Pinpoint the cell where the given text exists, returning its (X, Y) midpoint coordinate. 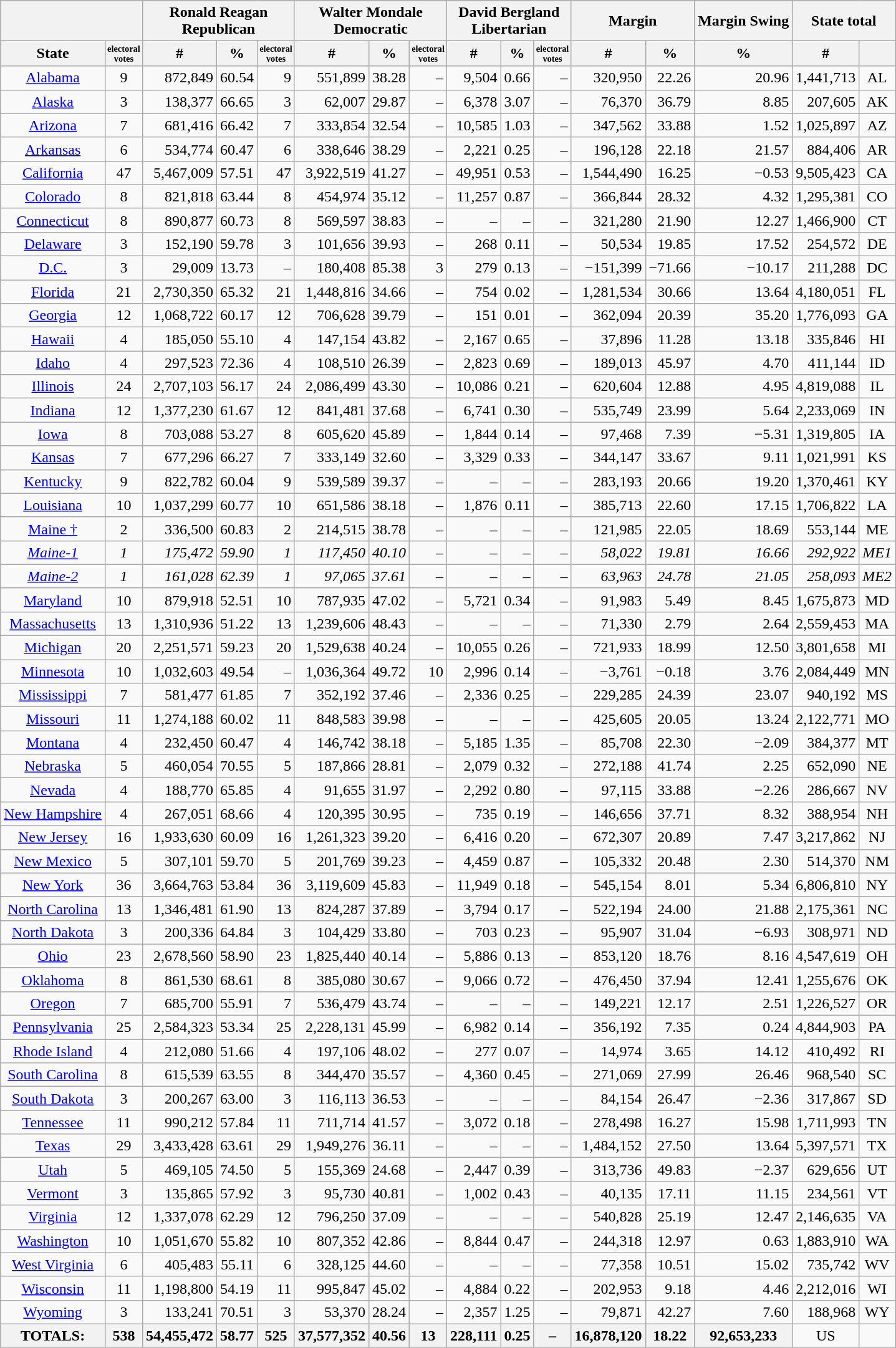
2,823 (474, 363)
1,068,722 (180, 315)
271,069 (609, 1075)
1,466,900 (826, 220)
18.69 (743, 529)
180,408 (332, 268)
872,849 (180, 78)
49,951 (474, 173)
19.20 (743, 481)
40,135 (609, 1193)
12.17 (670, 1003)
44.60 (389, 1264)
24.78 (670, 576)
77,358 (609, 1264)
2.25 (743, 766)
39.20 (389, 837)
735 (474, 814)
71,330 (609, 623)
3.76 (743, 672)
37.09 (389, 1217)
1,002 (474, 1193)
3,801,658 (826, 648)
615,539 (180, 1075)
1,337,078 (180, 1217)
−2.26 (743, 790)
0.66 (518, 78)
FL (877, 292)
15.02 (743, 1264)
9.11 (743, 458)
New York (53, 885)
Kansas (53, 458)
49.54 (237, 672)
36.11 (389, 1146)
277 (474, 1051)
677,296 (180, 458)
101,656 (332, 244)
CT (877, 220)
6,806,810 (826, 885)
211,288 (826, 268)
South Carolina (53, 1075)
38.28 (389, 78)
12.97 (670, 1241)
0.65 (518, 339)
11.28 (670, 339)
Michigan (53, 648)
522,194 (609, 908)
317,867 (826, 1099)
28.81 (389, 766)
384,377 (826, 743)
AR (877, 149)
1,021,991 (826, 458)
30.95 (389, 814)
IA (877, 434)
990,212 (180, 1122)
5,467,009 (180, 173)
8.85 (743, 102)
344,470 (332, 1075)
1.03 (518, 125)
61.90 (237, 908)
335,846 (826, 339)
IN (877, 410)
US (826, 1336)
3.07 (518, 102)
5,397,571 (826, 1146)
22.18 (670, 149)
39.37 (389, 481)
1,370,461 (826, 481)
9,505,423 (826, 173)
40.14 (389, 956)
28.24 (389, 1312)
388,954 (826, 814)
91,983 (609, 600)
17.11 (670, 1193)
10,055 (474, 648)
344,147 (609, 458)
State (53, 54)
1.25 (518, 1312)
Delaware (53, 244)
685,700 (180, 1003)
1,876 (474, 505)
8.32 (743, 814)
MN (877, 672)
37,896 (609, 339)
60.17 (237, 315)
New Mexico (53, 861)
411,144 (826, 363)
59.70 (237, 861)
ME (877, 529)
60.77 (237, 505)
2,228,131 (332, 1028)
338,646 (332, 149)
1,036,364 (332, 672)
59.90 (237, 552)
995,847 (332, 1288)
37.71 (670, 814)
706,628 (332, 315)
19.81 (670, 552)
HI (877, 339)
308,971 (826, 932)
1,295,381 (826, 196)
212,080 (180, 1051)
138,377 (180, 102)
352,192 (332, 695)
620,604 (609, 387)
60.73 (237, 220)
MA (877, 623)
2,707,103 (180, 387)
−0.53 (743, 173)
12.27 (743, 220)
244,318 (609, 1241)
10,086 (474, 387)
63.00 (237, 1099)
55.82 (237, 1241)
0.69 (518, 363)
Maine † (53, 529)
ND (877, 932)
Minnesota (53, 672)
535,749 (609, 410)
43.74 (389, 1003)
63.61 (237, 1146)
KS (877, 458)
2.79 (670, 623)
IL (877, 387)
25.19 (670, 1217)
AK (877, 102)
8,844 (474, 1241)
0.21 (518, 387)
333,854 (332, 125)
0.80 (518, 790)
188,968 (826, 1312)
24.00 (670, 908)
8.01 (670, 885)
38.83 (389, 220)
66.65 (237, 102)
0.17 (518, 908)
NE (877, 766)
92,653,233 (743, 1336)
2.30 (743, 861)
5.64 (743, 410)
DC (877, 268)
63,963 (609, 576)
232,450 (180, 743)
553,144 (826, 529)
187,866 (332, 766)
2,079 (474, 766)
60.09 (237, 837)
200,267 (180, 1099)
22.30 (670, 743)
0.01 (518, 315)
201,769 (332, 861)
13.73 (237, 268)
0.43 (518, 1193)
652,090 (826, 766)
320,950 (609, 78)
2,730,350 (180, 292)
18.76 (670, 956)
AZ (877, 125)
12.47 (743, 1217)
297,523 (180, 363)
313,736 (609, 1170)
Virginia (53, 1217)
58.90 (237, 956)
890,877 (180, 220)
539,589 (332, 481)
454,974 (332, 196)
120,395 (332, 814)
59.23 (237, 648)
0.45 (518, 1075)
38.78 (389, 529)
41.27 (389, 173)
425,605 (609, 719)
5,721 (474, 600)
2.51 (743, 1003)
Nevada (53, 790)
Maine-1 (53, 552)
6,741 (474, 410)
0.53 (518, 173)
4,844,903 (826, 1028)
40.56 (389, 1336)
74.50 (237, 1170)
13.24 (743, 719)
1,448,816 (332, 292)
Illinois (53, 387)
TN (877, 1122)
33.80 (389, 932)
−151,399 (609, 268)
60.04 (237, 481)
405,483 (180, 1264)
9,504 (474, 78)
7.60 (743, 1312)
29,009 (180, 268)
36.79 (670, 102)
12.50 (743, 648)
711,714 (332, 1122)
681,416 (180, 125)
3,217,862 (826, 837)
5.34 (743, 885)
105,332 (609, 861)
20.48 (670, 861)
North Carolina (53, 908)
362,094 (609, 315)
3,794 (474, 908)
2,146,635 (826, 1217)
VT (877, 1193)
24.68 (389, 1170)
27.99 (670, 1075)
22.26 (670, 78)
34.66 (389, 292)
2,233,069 (826, 410)
41.74 (670, 766)
56.17 (237, 387)
45.02 (389, 1288)
South Dakota (53, 1099)
−71.66 (670, 268)
24.39 (670, 695)
14,974 (609, 1051)
1,675,873 (826, 600)
853,120 (609, 956)
787,935 (332, 600)
822,782 (180, 481)
4,884 (474, 1288)
11.15 (743, 1193)
11,949 (474, 885)
149,221 (609, 1003)
6,982 (474, 1028)
49.72 (389, 672)
121,985 (609, 529)
63.44 (237, 196)
286,667 (826, 790)
62.39 (237, 576)
39.98 (389, 719)
37.94 (670, 980)
31.97 (389, 790)
0.39 (518, 1170)
175,472 (180, 552)
268 (474, 244)
ID (877, 363)
CA (877, 173)
60.02 (237, 719)
0.24 (743, 1028)
366,844 (609, 196)
4,180,051 (826, 292)
12.41 (743, 980)
22.05 (670, 529)
6,416 (474, 837)
Kentucky (53, 481)
283,193 (609, 481)
Arizona (53, 125)
65.85 (237, 790)
4,547,619 (826, 956)
UT (877, 1170)
45.89 (389, 434)
3,922,519 (332, 173)
85.38 (389, 268)
Wisconsin (53, 1288)
−6.93 (743, 932)
42.27 (670, 1312)
2,336 (474, 695)
21.05 (743, 576)
254,572 (826, 244)
4,819,088 (826, 387)
70.55 (237, 766)
63.55 (237, 1075)
15.98 (743, 1122)
California (53, 173)
D.C. (53, 268)
OH (877, 956)
Arkansas (53, 149)
17.15 (743, 505)
Missouri (53, 719)
534,774 (180, 149)
65.32 (237, 292)
721,933 (609, 648)
55.11 (237, 1264)
Iowa (53, 434)
214,515 (332, 529)
NC (877, 908)
Pennsylvania (53, 1028)
460,054 (180, 766)
1.35 (518, 743)
228,111 (474, 1336)
133,241 (180, 1312)
22.60 (670, 505)
161,028 (180, 576)
20.96 (743, 78)
20.66 (670, 481)
53.34 (237, 1028)
45.99 (389, 1028)
2,175,361 (826, 908)
1,776,093 (826, 315)
Colorado (53, 196)
469,105 (180, 1170)
569,597 (332, 220)
292,922 (826, 552)
514,370 (826, 861)
189,013 (609, 363)
229,285 (609, 695)
18.22 (670, 1336)
Margin (633, 21)
146,656 (609, 814)
1,226,527 (826, 1003)
37.61 (389, 576)
51.66 (237, 1051)
879,918 (180, 600)
0.02 (518, 292)
57.51 (237, 173)
MO (877, 719)
32.54 (389, 125)
CO (877, 196)
−3,761 (609, 672)
MS (877, 695)
Massachusetts (53, 623)
NV (877, 790)
796,250 (332, 1217)
47.02 (389, 600)
10,585 (474, 125)
207,605 (826, 102)
19.85 (670, 244)
841,481 (332, 410)
97,065 (332, 576)
61.67 (237, 410)
0.72 (518, 980)
5,886 (474, 956)
32.60 (389, 458)
53,370 (332, 1312)
278,498 (609, 1122)
ME1 (877, 552)
14.12 (743, 1051)
2,122,771 (826, 719)
410,492 (826, 1051)
0.07 (518, 1051)
NH (877, 814)
3.65 (670, 1051)
1,310,936 (180, 623)
848,583 (332, 719)
104,429 (332, 932)
−2.09 (743, 743)
37,577,352 (332, 1336)
43.30 (389, 387)
108,510 (332, 363)
0.34 (518, 600)
Nebraska (53, 766)
Idaho (53, 363)
12.88 (670, 387)
WY (877, 1312)
202,953 (609, 1288)
1,529,638 (332, 648)
152,190 (180, 244)
807,352 (332, 1241)
Florida (53, 292)
48.43 (389, 623)
31.04 (670, 932)
PA (877, 1028)
38.29 (389, 149)
2,559,453 (826, 623)
540,828 (609, 1217)
68.61 (237, 980)
146,742 (332, 743)
VA (877, 1217)
2,251,571 (180, 648)
−2.36 (743, 1099)
West Virginia (53, 1264)
1,025,897 (826, 125)
Louisiana (53, 505)
2,212,016 (826, 1288)
Oregon (53, 1003)
1,377,230 (180, 410)
4.95 (743, 387)
4,360 (474, 1075)
1,274,188 (180, 719)
AL (877, 78)
117,450 (332, 552)
Hawaii (53, 339)
NM (877, 861)
3,119,609 (332, 885)
37.68 (389, 410)
605,620 (332, 434)
60.83 (237, 529)
347,562 (609, 125)
Montana (53, 743)
97,115 (609, 790)
18.99 (670, 648)
26.39 (389, 363)
2,678,560 (180, 956)
58,022 (609, 552)
40.81 (389, 1193)
151 (474, 315)
55.91 (237, 1003)
20.39 (670, 315)
54.19 (237, 1288)
60.54 (237, 78)
35.12 (389, 196)
28.32 (670, 196)
70.51 (237, 1312)
57.92 (237, 1193)
2,086,499 (332, 387)
884,406 (826, 149)
Connecticut (53, 220)
−10.17 (743, 268)
RI (877, 1051)
0.30 (518, 410)
8.16 (743, 956)
26.47 (670, 1099)
10.51 (670, 1264)
196,128 (609, 149)
35.20 (743, 315)
703,088 (180, 434)
3,329 (474, 458)
27.50 (670, 1146)
66.42 (237, 125)
Washington (53, 1241)
0.23 (518, 932)
51.22 (237, 623)
58.77 (237, 1336)
1.52 (743, 125)
Oklahoma (53, 980)
72.36 (237, 363)
824,287 (332, 908)
North Dakota (53, 932)
Ohio (53, 956)
385,713 (609, 505)
0.63 (743, 1241)
WI (877, 1288)
95,907 (609, 932)
0.33 (518, 458)
76,370 (609, 102)
9,066 (474, 980)
651,586 (332, 505)
2,584,323 (180, 1028)
Alabama (53, 78)
940,192 (826, 695)
2,167 (474, 339)
2,357 (474, 1312)
735,742 (826, 1264)
54,455,472 (180, 1336)
91,655 (332, 790)
2,221 (474, 149)
97,468 (609, 434)
53.84 (237, 885)
200,336 (180, 932)
7.47 (743, 837)
21.88 (743, 908)
307,101 (180, 861)
234,561 (826, 1193)
16.27 (670, 1122)
Maryland (53, 600)
NY (877, 885)
OR (877, 1003)
20.89 (670, 837)
197,106 (332, 1051)
279 (474, 268)
2,996 (474, 672)
2.64 (743, 623)
Ronald ReaganRepublican (218, 21)
68.66 (237, 814)
0.22 (518, 1288)
116,113 (332, 1099)
6,378 (474, 102)
1,844 (474, 434)
525 (276, 1336)
MI (877, 648)
Rhode Island (53, 1051)
356,192 (609, 1028)
272,188 (609, 766)
43.82 (389, 339)
1,883,910 (826, 1241)
37.46 (389, 695)
1,198,800 (180, 1288)
1,441,713 (826, 78)
16,878,120 (609, 1336)
OK (877, 980)
1,933,630 (180, 837)
1,544,490 (609, 173)
333,149 (332, 458)
48.02 (389, 1051)
0.20 (518, 837)
16.66 (743, 552)
MD (877, 600)
62,007 (332, 102)
41.57 (389, 1122)
1,255,676 (826, 980)
45.83 (389, 885)
21.57 (743, 149)
KY (877, 481)
4.70 (743, 363)
4.32 (743, 196)
85,708 (609, 743)
2,084,449 (826, 672)
39.23 (389, 861)
1,949,276 (332, 1146)
5.49 (670, 600)
79,871 (609, 1312)
Georgia (53, 315)
1,261,323 (332, 837)
135,865 (180, 1193)
53.27 (237, 434)
23.99 (670, 410)
1,484,152 (609, 1146)
581,477 (180, 695)
0.47 (518, 1241)
45.97 (670, 363)
629,656 (826, 1170)
95,730 (332, 1193)
1,239,606 (332, 623)
703 (474, 932)
16.25 (670, 173)
40.24 (389, 648)
13.18 (743, 339)
Vermont (53, 1193)
267,051 (180, 814)
New Hampshire (53, 814)
754 (474, 292)
7.39 (670, 434)
40.10 (389, 552)
7.35 (670, 1028)
321,280 (609, 220)
0.19 (518, 814)
NJ (877, 837)
Walter MondaleDemocratic (370, 21)
538 (123, 1336)
3,664,763 (180, 885)
30.66 (670, 292)
1,319,805 (826, 434)
385,080 (332, 980)
1,825,440 (332, 956)
State total (844, 21)
968,540 (826, 1075)
155,369 (332, 1170)
Mississippi (53, 695)
Margin Swing (743, 21)
37.89 (389, 908)
39.93 (389, 244)
Texas (53, 1146)
−0.18 (670, 672)
MT (877, 743)
Alaska (53, 102)
61.85 (237, 695)
TOTALS: (53, 1336)
42.86 (389, 1241)
1,051,670 (180, 1241)
66.27 (237, 458)
1,711,993 (826, 1122)
1,032,603 (180, 672)
55.10 (237, 339)
SC (877, 1075)
9.18 (670, 1288)
29.87 (389, 102)
1,037,299 (180, 505)
336,500 (180, 529)
36.53 (389, 1099)
1,346,481 (180, 908)
−5.31 (743, 434)
1,706,822 (826, 505)
84,154 (609, 1099)
185,050 (180, 339)
Utah (53, 1170)
49.83 (670, 1170)
New Jersey (53, 837)
30.67 (389, 980)
147,154 (332, 339)
50,534 (609, 244)
258,093 (826, 576)
3,433,428 (180, 1146)
WA (877, 1241)
672,307 (609, 837)
4.46 (743, 1288)
33.67 (670, 458)
3,072 (474, 1122)
188,770 (180, 790)
17.52 (743, 244)
551,899 (332, 78)
ME2 (877, 576)
SD (877, 1099)
20.05 (670, 719)
57.84 (237, 1122)
0.32 (518, 766)
328,125 (332, 1264)
545,154 (609, 885)
WV (877, 1264)
8.45 (743, 600)
59.78 (237, 244)
−2.37 (743, 1170)
4,459 (474, 861)
536,479 (332, 1003)
TX (877, 1146)
2,447 (474, 1170)
64.84 (237, 932)
5,185 (474, 743)
821,818 (180, 196)
21.90 (670, 220)
0.26 (518, 648)
23.07 (743, 695)
2,292 (474, 790)
861,530 (180, 980)
Wyoming (53, 1312)
DE (877, 244)
GA (877, 315)
11,257 (474, 196)
David BerglandLibertarian (509, 21)
62.29 (237, 1217)
LA (877, 505)
Maine-2 (53, 576)
476,450 (609, 980)
35.57 (389, 1075)
39.79 (389, 315)
Tennessee (53, 1122)
26.46 (743, 1075)
1,281,534 (609, 292)
Indiana (53, 410)
52.51 (237, 600)
